Pinpoint the cell where the given text exists, returning its [x, y] midpoint coordinate. 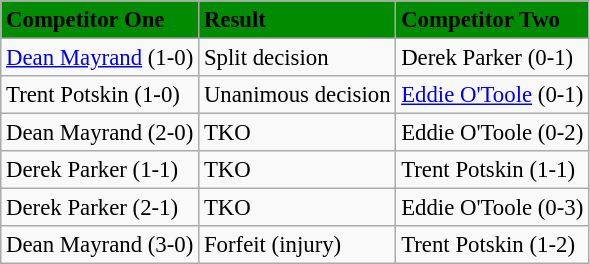
Dean Mayrand (3-0) [100, 245]
Dean Mayrand (2-0) [100, 133]
Trent Potskin (1-1) [492, 170]
Forfeit (injury) [298, 245]
Trent Potskin (1-0) [100, 95]
Result [298, 20]
Derek Parker (2-1) [100, 208]
Competitor Two [492, 20]
Split decision [298, 58]
Derek Parker (1-1) [100, 170]
Unanimous decision [298, 95]
Competitor One [100, 20]
Eddie O'Toole (0-1) [492, 95]
Dean Mayrand (1-0) [100, 58]
Trent Potskin (1-2) [492, 245]
Eddie O'Toole (0-2) [492, 133]
Derek Parker (0-1) [492, 58]
Eddie O'Toole (0-3) [492, 208]
